Provide the (x, y) coordinate of the cell's center where the given text is located.  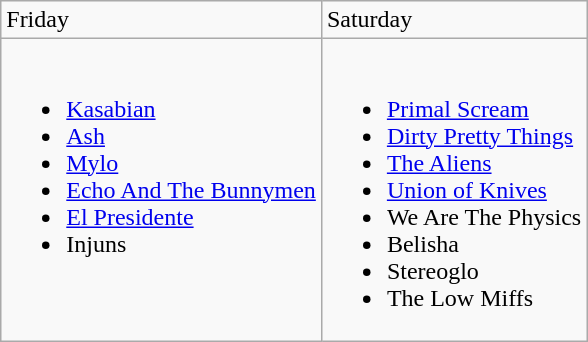
Saturday (454, 20)
Friday (162, 20)
KasabianAshMyloEcho And The BunnymenEl PresidenteInjuns (162, 190)
Primal ScreamDirty Pretty ThingsThe AliensUnion of KnivesWe Are The PhysicsBelishaStereogloThe Low Miffs (454, 190)
